Pinpoint the cell where the given text exists, returning its (x, y) midpoint coordinate. 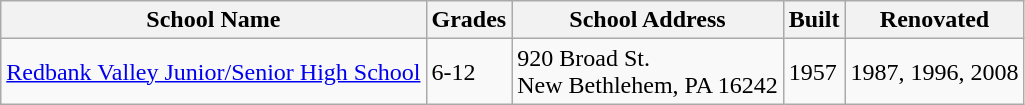
1957 (814, 72)
School Address (648, 20)
920 Broad St.New Bethlehem, PA 16242 (648, 72)
Grades (469, 20)
School Name (214, 20)
6-12 (469, 72)
1987, 1996, 2008 (934, 72)
Renovated (934, 20)
Built (814, 20)
Redbank Valley Junior/Senior High School (214, 72)
